Return [x, y] of the center of cell containing provided text 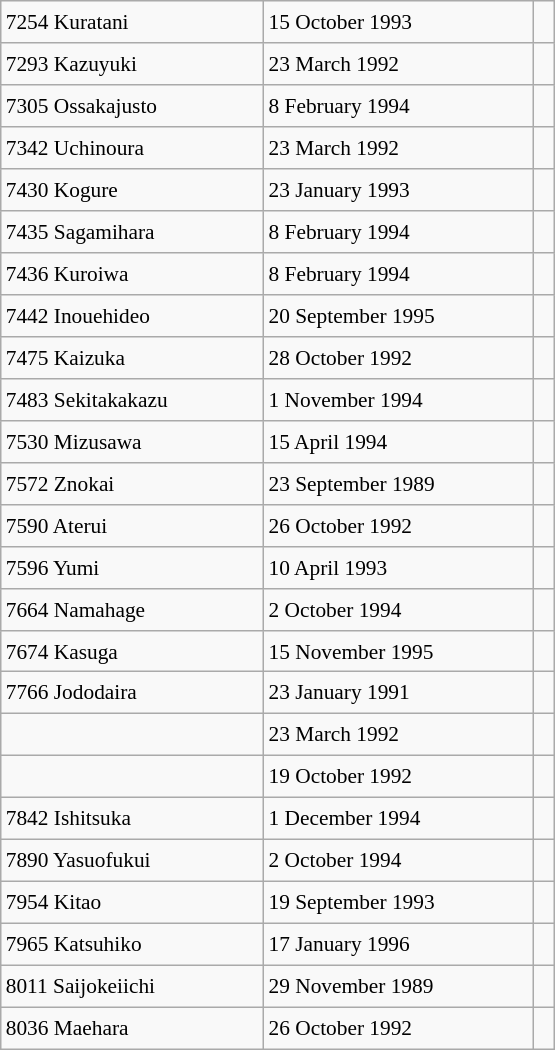
7965 Katsuhiko [132, 945]
7436 Kuroiwa [132, 274]
7254 Kuratani [132, 22]
20 September 1995 [398, 316]
7766 Jododaira [132, 693]
15 October 1993 [398, 22]
7342 Uchinoura [132, 148]
7890 Yasuofukui [132, 861]
8011 Saijokeiichi [132, 986]
15 April 1994 [398, 441]
7572 Znokai [132, 483]
28 October 1992 [398, 358]
19 October 1992 [398, 777]
29 November 1989 [398, 986]
7475 Kaizuka [132, 358]
7483 Sekitakakazu [132, 399]
7530 Mizusawa [132, 441]
1 December 1994 [398, 819]
23 September 1989 [398, 483]
7590 Aterui [132, 525]
17 January 1996 [398, 945]
8036 Maehara [132, 1028]
15 November 1995 [398, 651]
7293 Kazuyuki [132, 64]
7664 Namahage [132, 609]
7954 Kitao [132, 903]
23 January 1993 [398, 190]
1 November 1994 [398, 399]
23 January 1991 [398, 693]
7430 Kogure [132, 190]
7305 Ossakajusto [132, 106]
19 September 1993 [398, 903]
7442 Inouehideo [132, 316]
7842 Ishitsuka [132, 819]
7674 Kasuga [132, 651]
7435 Sagamihara [132, 232]
7596 Yumi [132, 567]
10 April 1993 [398, 567]
